Return (x, y) of the center of cell containing provided text 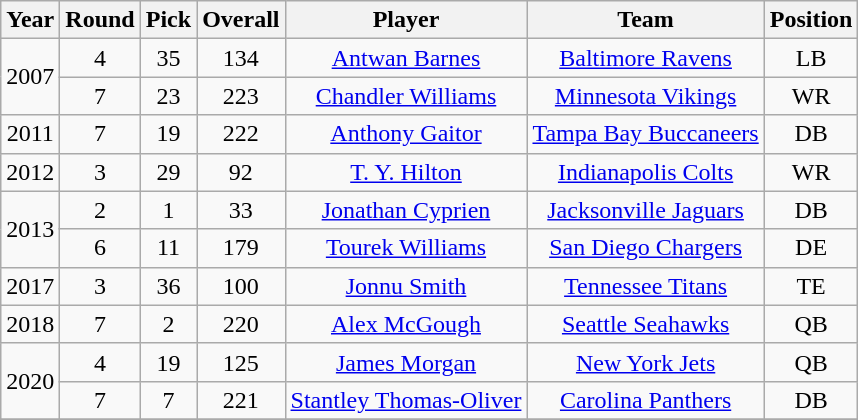
Indianapolis Colts (646, 172)
Anthony Gaitor (406, 134)
2012 (30, 172)
Alex McGough (406, 324)
Round (100, 20)
Jonathan Cyprien (406, 210)
2018 (30, 324)
Jacksonville Jaguars (646, 210)
Chandler Williams (406, 96)
Overall (241, 20)
TE (811, 286)
Position (811, 20)
222 (241, 134)
Baltimore Ravens (646, 58)
11 (168, 248)
33 (241, 210)
2020 (30, 381)
36 (168, 286)
DE (811, 248)
T. Y. Hilton (406, 172)
223 (241, 96)
179 (241, 248)
2011 (30, 134)
29 (168, 172)
2013 (30, 229)
Tampa Bay Buccaneers (646, 134)
Pick (168, 20)
Jonnu Smith (406, 286)
6 (100, 248)
Minnesota Vikings (646, 96)
221 (241, 400)
San Diego Chargers (646, 248)
1 (168, 210)
Team (646, 20)
New York Jets (646, 362)
Tennessee Titans (646, 286)
23 (168, 96)
Antwan Barnes (406, 58)
LB (811, 58)
100 (241, 286)
2017 (30, 286)
Player (406, 20)
Carolina Panthers (646, 400)
Seattle Seahawks (646, 324)
Tourek Williams (406, 248)
220 (241, 324)
Stantley Thomas-Oliver (406, 400)
125 (241, 362)
92 (241, 172)
35 (168, 58)
James Morgan (406, 362)
2007 (30, 77)
134 (241, 58)
Year (30, 20)
